Output the (x, y) coordinate of the center of the cell containing the given text.  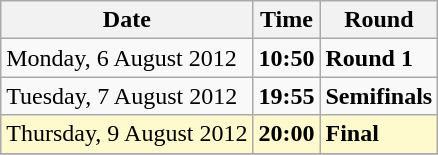
Final (379, 134)
Tuesday, 7 August 2012 (127, 96)
Semifinals (379, 96)
20:00 (286, 134)
Round (379, 20)
Time (286, 20)
Round 1 (379, 58)
10:50 (286, 58)
Thursday, 9 August 2012 (127, 134)
19:55 (286, 96)
Date (127, 20)
Monday, 6 August 2012 (127, 58)
